Provide the (X, Y) coordinate of the cell's center where the given text is located.  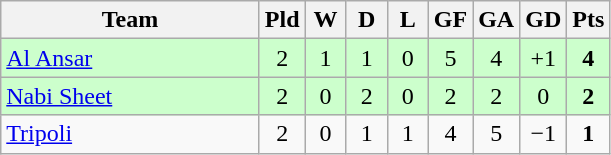
Pts (588, 20)
Pld (282, 20)
L (408, 20)
+1 (544, 58)
−1 (544, 134)
Al Ansar (130, 58)
GF (450, 20)
W (326, 20)
Tripoli (130, 134)
GD (544, 20)
D (366, 20)
Team (130, 20)
GA (496, 20)
Nabi Sheet (130, 96)
